From the cell containing the given text, extract its center point as (x, y) coordinate. 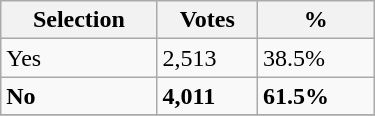
61.5% (316, 96)
Selection (79, 20)
4,011 (207, 96)
No (79, 96)
38.5% (316, 58)
Yes (79, 58)
2,513 (207, 58)
% (316, 20)
Votes (207, 20)
